Search for the cell housing the specified text and yield its (X, Y) center coordinate. 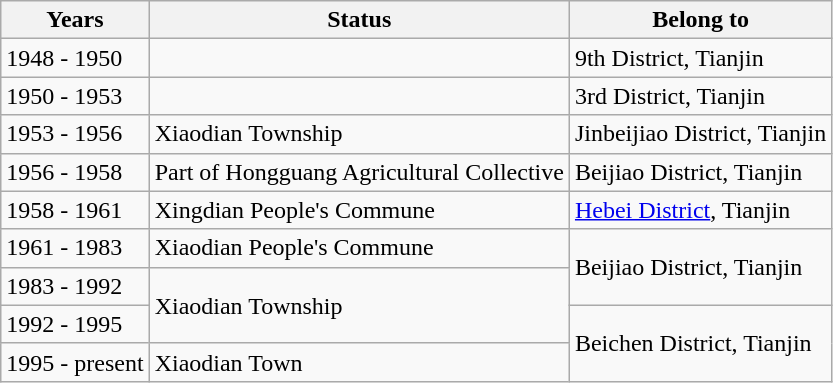
1953 - 1956 (75, 134)
Xiaodian Town (359, 362)
1948 - 1950 (75, 58)
Beichen District, Tianjin (700, 343)
Status (359, 20)
Xingdian People's Commune (359, 210)
1983 - 1992 (75, 286)
Hebei District, Tianjin (700, 210)
1958 - 1961 (75, 210)
Xiaodian People's Commune (359, 248)
Years (75, 20)
Jinbeijiao District, Tianjin (700, 134)
1956 - 1958 (75, 172)
1950 - 1953 (75, 96)
3rd District, Tianjin (700, 96)
Belong to (700, 20)
1992 - 1995 (75, 324)
Part of Hongguang Agricultural Collective (359, 172)
1995 - present (75, 362)
1961 - 1983 (75, 248)
9th District, Tianjin (700, 58)
